Find where the given text appears and provide that cell's center as [X, Y] coordinate. 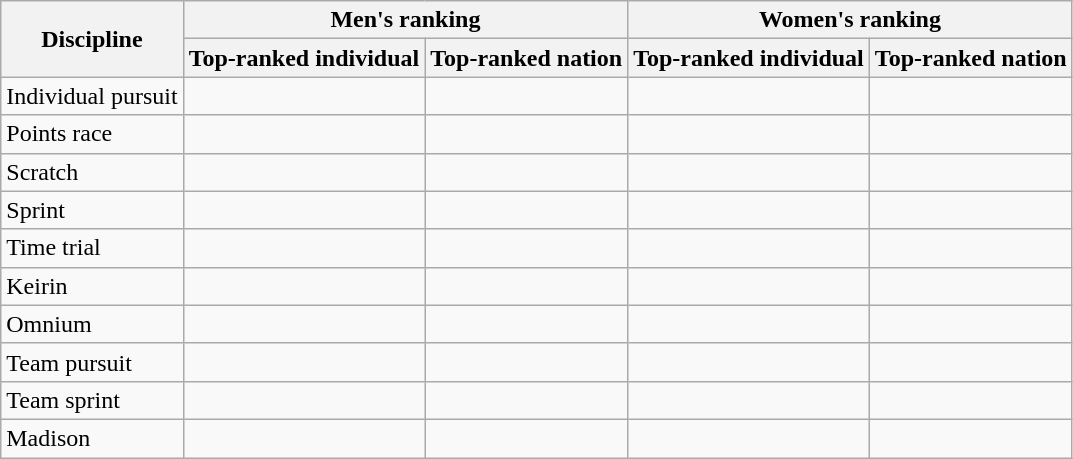
Women's ranking [850, 20]
Team sprint [92, 400]
Discipline [92, 39]
Madison [92, 438]
Scratch [92, 172]
Team pursuit [92, 362]
Points race [92, 134]
Omnium [92, 324]
Time trial [92, 248]
Men's ranking [406, 20]
Keirin [92, 286]
Sprint [92, 210]
Individual pursuit [92, 96]
